From the cell containing the given text, extract its center point as [X, Y] coordinate. 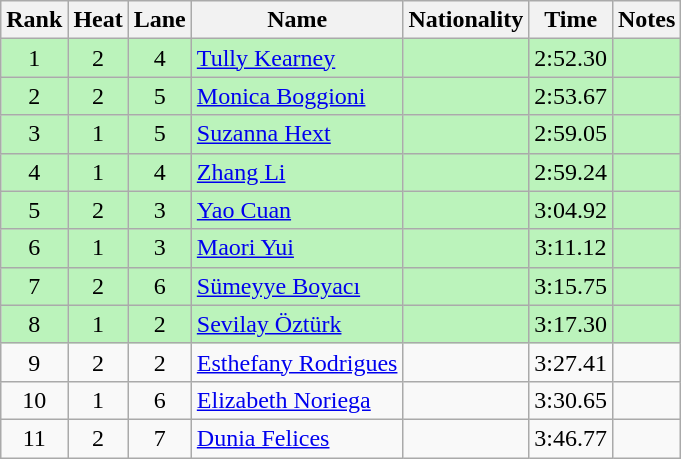
2:52.30 [571, 58]
3:15.75 [571, 286]
2:53.67 [571, 96]
3:30.65 [571, 400]
Heat [98, 20]
2:59.05 [571, 134]
2:59.24 [571, 172]
Rank [34, 20]
Notes [646, 20]
3:11.12 [571, 248]
Nationality [466, 20]
9 [34, 362]
Elizabeth Noriega [297, 400]
Maori Yui [297, 248]
Sevilay Öztürk [297, 324]
Time [571, 20]
3:27.41 [571, 362]
3:17.30 [571, 324]
Monica Boggioni [297, 96]
3:04.92 [571, 210]
Suzanna Hext [297, 134]
8 [34, 324]
11 [34, 438]
Zhang Li [297, 172]
Lane [160, 20]
3:46.77 [571, 438]
Name [297, 20]
Tully Kearney [297, 58]
Dunia Felices [297, 438]
Sümeyye Boyacı [297, 286]
10 [34, 400]
Yao Cuan [297, 210]
Esthefany Rodrigues [297, 362]
